Search for the cell housing the specified text and yield its (x, y) center coordinate. 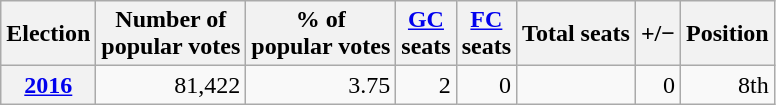
GCseats (426, 34)
8th (728, 85)
2 (426, 85)
Number ofpopular votes (171, 34)
Election (48, 34)
+/− (658, 34)
% ofpopular votes (321, 34)
3.75 (321, 85)
FCseats (486, 34)
2016 (48, 85)
Position (728, 34)
Total seats (576, 34)
81,422 (171, 85)
